Scan for the cell matching the given text and deliver its [X, Y] coordinate at center. 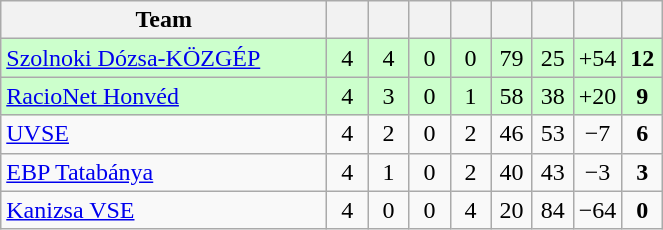
43 [552, 172]
Kanizsa VSE [164, 210]
38 [552, 96]
58 [512, 96]
−3 [598, 172]
−7 [598, 134]
EBP Tatabánya [164, 172]
RacioNet Honvéd [164, 96]
+20 [598, 96]
46 [512, 134]
9 [642, 96]
Team [164, 20]
84 [552, 210]
79 [512, 58]
−64 [598, 210]
12 [642, 58]
25 [552, 58]
53 [552, 134]
UVSE [164, 134]
+54 [598, 58]
40 [512, 172]
Szolnoki Dózsa-KÖZGÉP [164, 58]
6 [642, 134]
20 [512, 210]
